For the text-containing cell, return its midpoint in [X, Y] coordinate format. 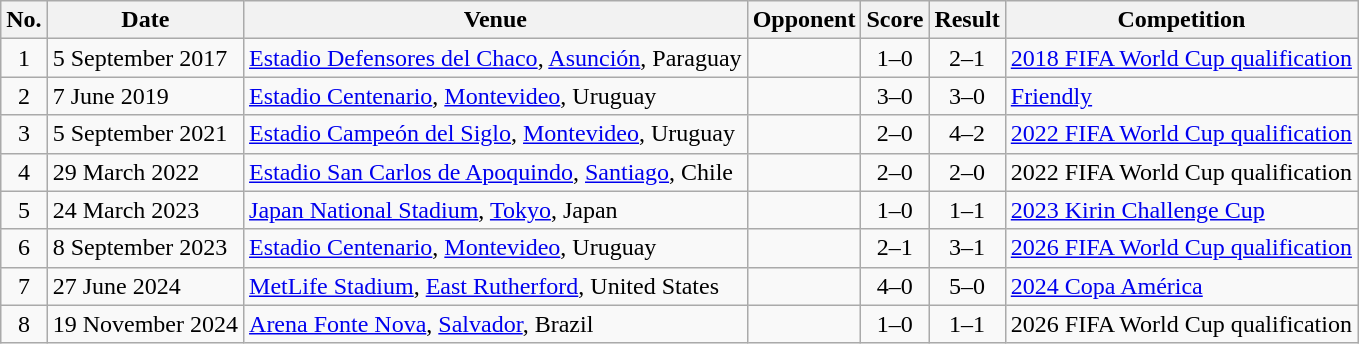
Friendly [1181, 96]
Score [895, 20]
Estadio Defensores del Chaco, Asunción, Paraguay [496, 58]
Estadio San Carlos de Apoquindo, Santiago, Chile [496, 172]
No. [24, 20]
Opponent [804, 20]
8 [24, 324]
4 [24, 172]
2 [24, 96]
7 June 2019 [145, 96]
29 March 2022 [145, 172]
3–1 [967, 248]
5 September 2021 [145, 134]
Result [967, 20]
2023 Kirin Challenge Cup [1181, 210]
1 [24, 58]
2024 Copa América [1181, 286]
3 [24, 134]
7 [24, 286]
Competition [1181, 20]
Date [145, 20]
5 [24, 210]
27 June 2024 [145, 286]
5 September 2017 [145, 58]
Arena Fonte Nova, Salvador, Brazil [496, 324]
5–0 [967, 286]
Japan National Stadium, Tokyo, Japan [496, 210]
MetLife Stadium, East Rutherford, United States [496, 286]
2018 FIFA World Cup qualification [1181, 58]
8 September 2023 [145, 248]
6 [24, 248]
4–2 [967, 134]
19 November 2024 [145, 324]
4–0 [895, 286]
Estadio Campeón del Siglo, Montevideo, Uruguay [496, 134]
Venue [496, 20]
24 March 2023 [145, 210]
